Return the [X, Y] coordinate for the center point of the cell that contains the specified text.  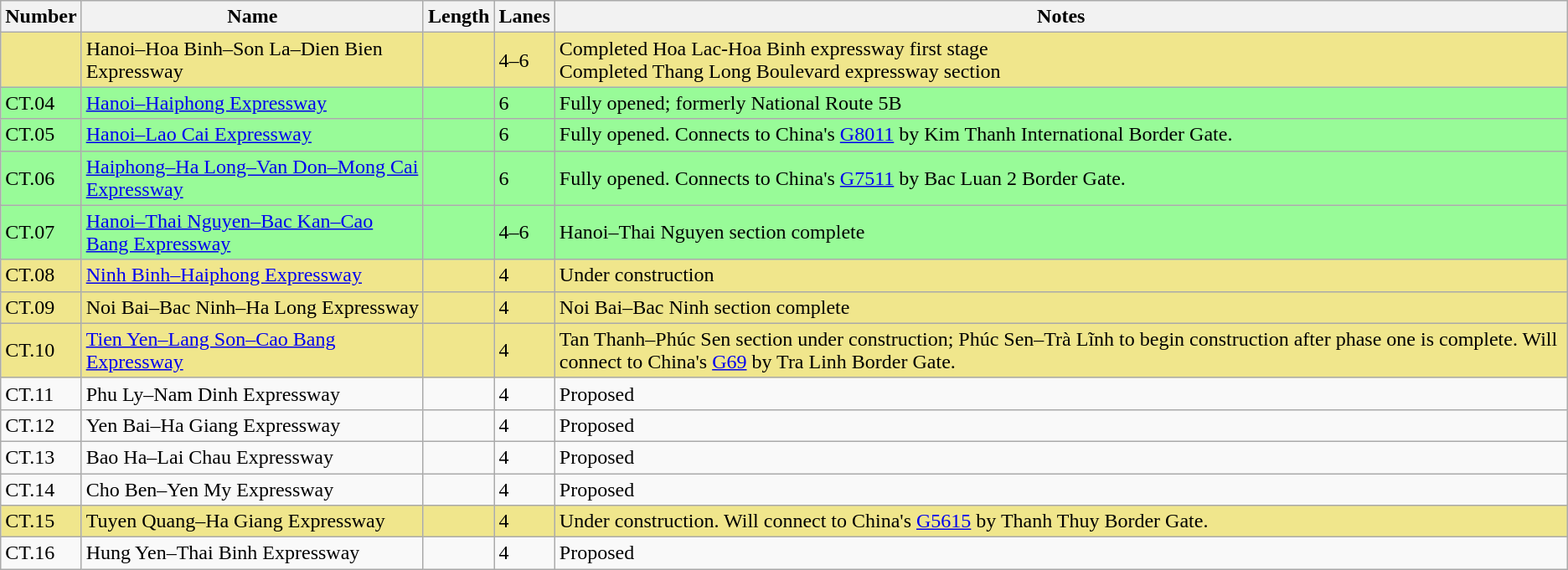
Hanoi–Haiphong Expressway [252, 103]
CT.06 [41, 177]
Phu Ly–Nam Dinh Expressway [252, 393]
Hanoi–Thai Nguyen–Bac Kan–Cao Bang Expressway [252, 233]
Cho Ben–Yen My Expressway [252, 490]
CT.15 [41, 521]
Yen Bai–Ha Giang Expressway [252, 425]
Ninh Binh–Haiphong Expressway [252, 275]
Under construction [1060, 275]
Lanes [524, 17]
CT.07 [41, 233]
CT.13 [41, 457]
CT.09 [41, 307]
Bao Ha–Lai Chau Expressway [252, 457]
CT.16 [41, 553]
CT.11 [41, 393]
CT.08 [41, 275]
Fully opened. Connects to China's G8011 by Kim Thanh International Border Gate. [1060, 135]
Fully opened. Connects to China's G7511 by Bac Luan 2 Border Gate. [1060, 177]
Completed Hoa Lac-Hoa Binh expressway first stageCompleted Thang Long Boulevard expressway section [1060, 60]
Length [458, 17]
Notes [1060, 17]
CT.05 [41, 135]
Tien Yen–Lang Son–Cao Bang Expressway [252, 350]
Haiphong–Ha Long–Van Don–Mong Cai Expressway [252, 177]
Hanoi–Lao Cai Expressway [252, 135]
Name [252, 17]
CT.04 [41, 103]
Noi Bai–Bac Ninh–Ha Long Expressway [252, 307]
Under construction. Will connect to China's G5615 by Thanh Thuy Border Gate. [1060, 521]
Hanoi–Thai Nguyen section complete [1060, 233]
CT.14 [41, 490]
CT.10 [41, 350]
Fully opened; formerly National Route 5B [1060, 103]
Noi Bai–Bac Ninh section complete [1060, 307]
Hanoi–Hoa Binh–Son La–Dien Bien Expressway [252, 60]
Tuyen Quang–Ha Giang Expressway [252, 521]
Hung Yen–Thai Binh Expressway [252, 553]
CT.12 [41, 425]
Number [41, 17]
